Return the (X, Y) coordinate for the center point of the cell that contains the specified text.  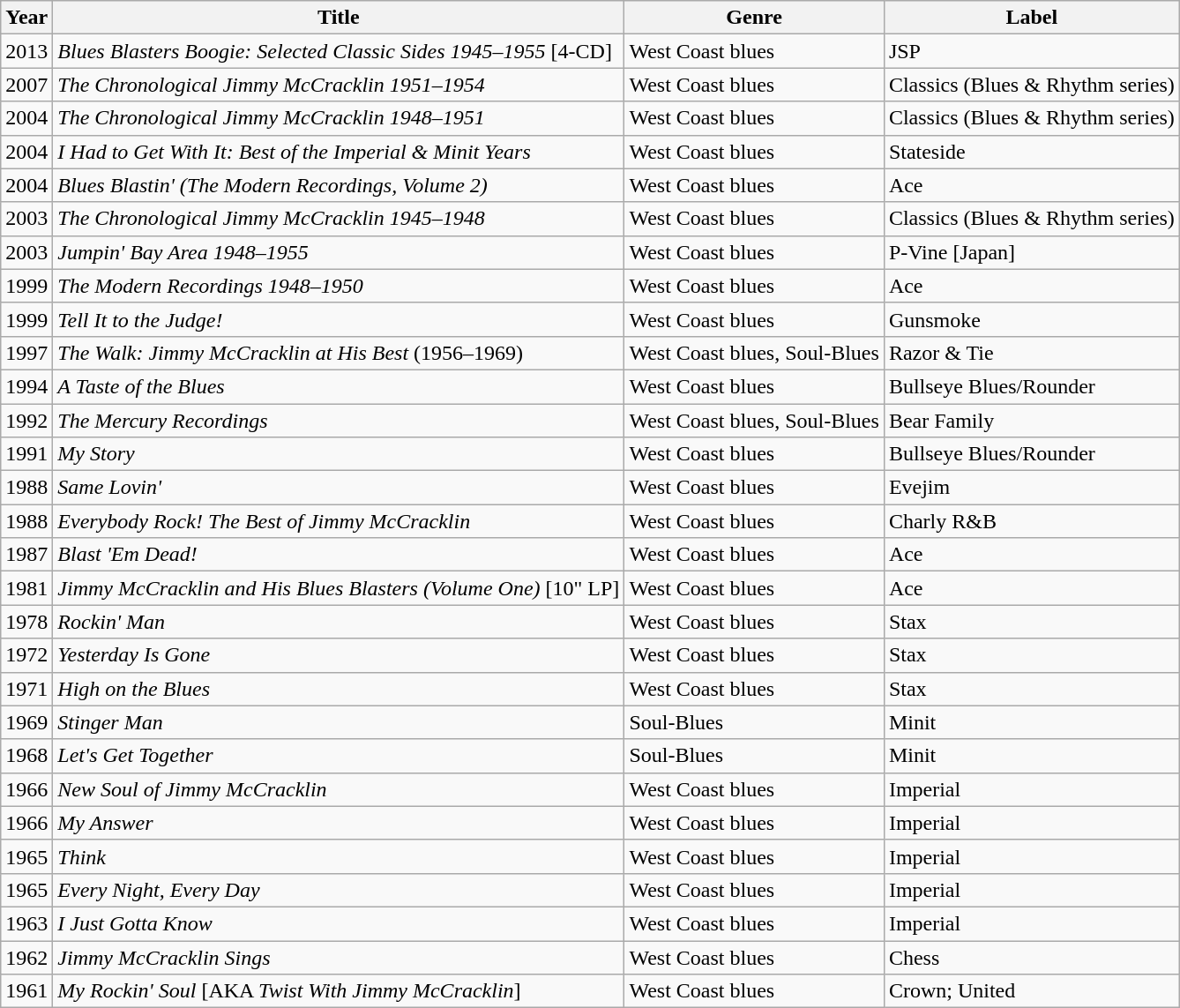
I Had to Get With It: Best of the Imperial & Minit Years (339, 152)
High on the Blues (339, 689)
Charly R&B (1032, 521)
The Mercury Recordings (339, 421)
The Modern Recordings 1948–1950 (339, 286)
Stinger Man (339, 722)
1994 (26, 386)
2013 (26, 51)
My Story (339, 454)
Jimmy McCracklin and His Blues Blasters (Volume One) [10" LP] (339, 588)
The Walk: Jimmy McCracklin at His Best (1956–1969) (339, 353)
Same Lovin' (339, 488)
I Just Gotta Know (339, 923)
Crown; United (1032, 991)
Razor & Tie (1032, 353)
1961 (26, 991)
1987 (26, 555)
1963 (26, 923)
Every Night, Every Day (339, 890)
Blues Blasters Boogie: Selected Classic Sides 1945–1955 [4-CD] (339, 51)
1962 (26, 957)
A Taste of the Blues (339, 386)
1972 (26, 655)
JSP (1032, 51)
1991 (26, 454)
Tell It to the Judge! (339, 319)
1969 (26, 722)
Everybody Rock! The Best of Jimmy McCracklin (339, 521)
New Soul of Jimmy McCracklin (339, 789)
The Chronological Jimmy McCracklin 1948–1951 (339, 118)
Think (339, 856)
P-Vine [Japan] (1032, 252)
Blast 'Em Dead! (339, 555)
Gunsmoke (1032, 319)
Bear Family (1032, 421)
Let's Get Together (339, 756)
Stateside (1032, 152)
My Answer (339, 823)
Rockin' Man (339, 622)
Genre (754, 18)
Jimmy McCracklin Sings (339, 957)
1992 (26, 421)
1971 (26, 689)
Label (1032, 18)
My Rockin' Soul [AKA Twist With Jimmy McCracklin] (339, 991)
Title (339, 18)
1968 (26, 756)
Yesterday Is Gone (339, 655)
The Chronological Jimmy McCracklin 1951–1954 (339, 85)
Jumpin' Bay Area 1948–1955 (339, 252)
Year (26, 18)
2007 (26, 85)
Blues Blastin' (The Modern Recordings, Volume 2) (339, 185)
Chess (1032, 957)
Evejim (1032, 488)
1997 (26, 353)
1978 (26, 622)
The Chronological Jimmy McCracklin 1945–1948 (339, 219)
1981 (26, 588)
